Provide the [x, y] coordinate of the cell's center where the given text is located.  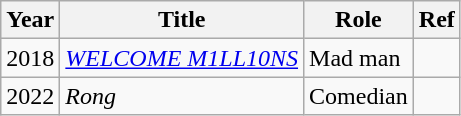
Rong [182, 96]
Comedian [359, 96]
WELCOME M1LL10NS [182, 58]
2018 [30, 58]
Ref [436, 20]
Title [182, 20]
2022 [30, 96]
Mad man [359, 58]
Role [359, 20]
Year [30, 20]
